Scan for the cell matching the given text and deliver its [x, y] coordinate at center. 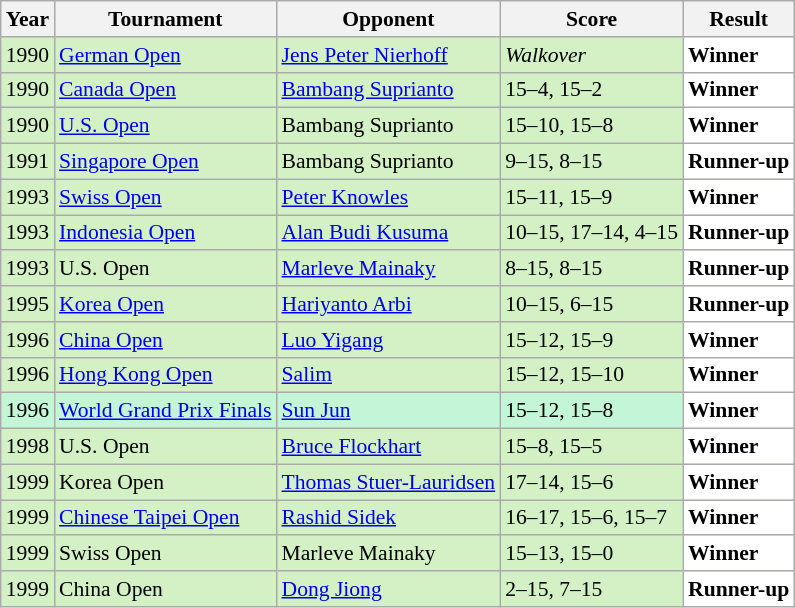
10–15, 17–14, 4–15 [592, 233]
15–12, 15–8 [592, 411]
Alan Budi Kusuma [388, 233]
Jens Peter Nierhoff [388, 55]
15–12, 15–9 [592, 340]
Rashid Sidek [388, 518]
Indonesia Open [165, 233]
15–10, 15–8 [592, 126]
Tournament [165, 19]
Year [28, 19]
1998 [28, 447]
Result [738, 19]
15–12, 15–10 [592, 375]
8–15, 8–15 [592, 269]
15–8, 15–5 [592, 447]
2–15, 7–15 [592, 589]
Opponent [388, 19]
Score [592, 19]
Bruce Flockhart [388, 447]
Peter Knowles [388, 197]
Sun Jun [388, 411]
15–4, 15–2 [592, 90]
Hong Kong Open [165, 375]
Singapore Open [165, 162]
1991 [28, 162]
15–13, 15–0 [592, 554]
Thomas Stuer-Lauridsen [388, 482]
Walkover [592, 55]
Chinese Taipei Open [165, 518]
Salim [388, 375]
9–15, 8–15 [592, 162]
Canada Open [165, 90]
17–14, 15–6 [592, 482]
German Open [165, 55]
Dong Jiong [388, 589]
15–11, 15–9 [592, 197]
Hariyanto Arbi [388, 304]
1995 [28, 304]
Luo Yigang [388, 340]
World Grand Prix Finals [165, 411]
10–15, 6–15 [592, 304]
16–17, 15–6, 15–7 [592, 518]
